Return [X, Y] of the center of cell containing provided text 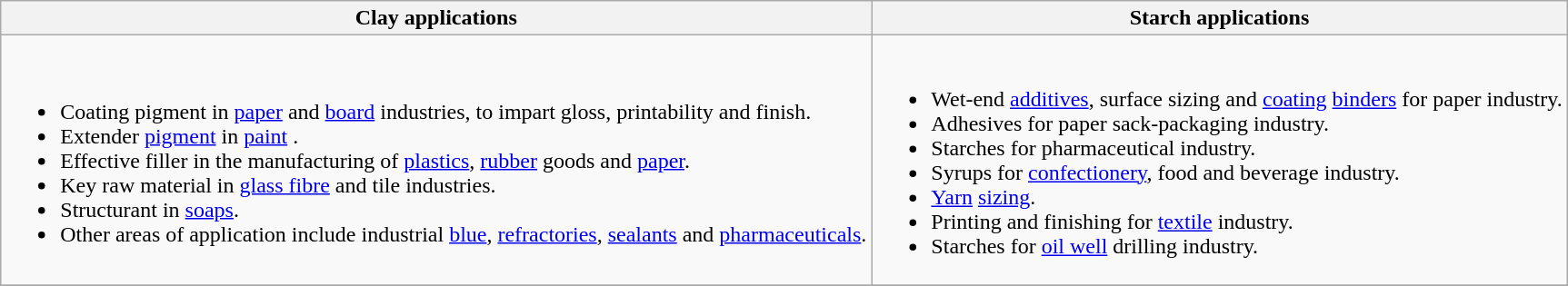
Clay applications [436, 18]
Starch applications [1220, 18]
